Output the (x, y) coordinate of the center of the cell containing the given text.  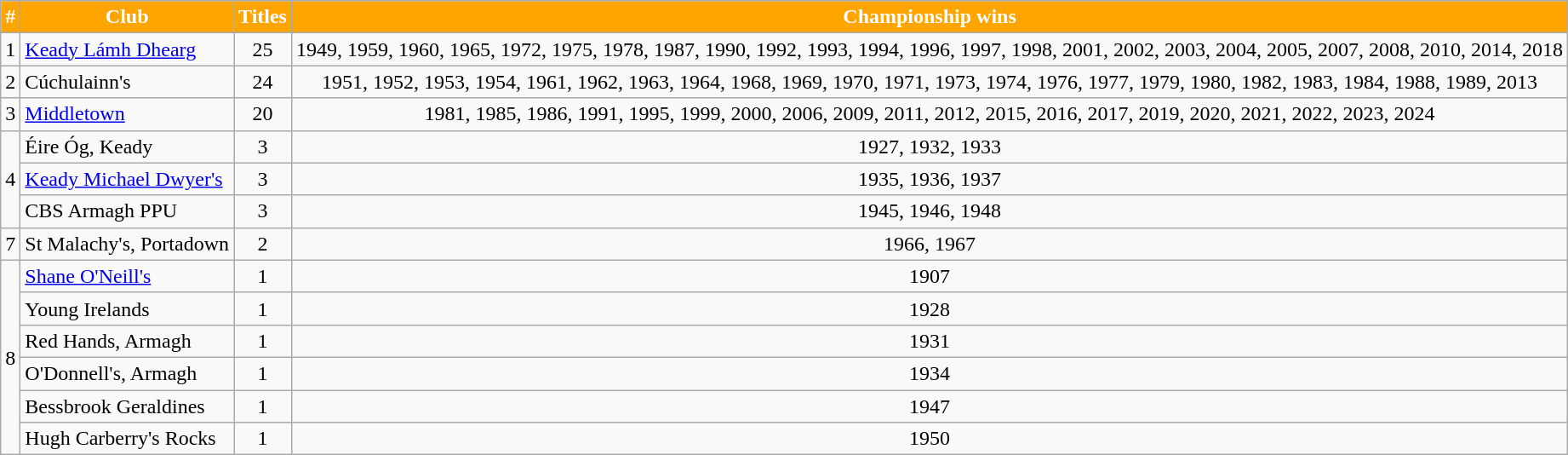
1947 (930, 406)
Hugh Carberry's Rocks (128, 439)
Championship wins (930, 17)
Éire Óg, Keady (128, 147)
Bessbrook Geraldines (128, 406)
1927, 1932, 1933 (930, 147)
7 (10, 244)
CBS Armagh PPU (128, 211)
Club (128, 17)
20 (263, 114)
# (10, 17)
Red Hands, Armagh (128, 341)
1950 (930, 439)
1981, 1985, 1986, 1991, 1995, 1999, 2000, 2006, 2009, 2011, 2012, 2015, 2016, 2017, 2019, 2020, 2021, 2022, 2023, 2024 (930, 114)
Keady Lámh Dhearg (128, 49)
25 (263, 49)
1966, 1967 (930, 244)
St Malachy's, Portadown (128, 244)
1935, 1936, 1937 (930, 179)
Shane O'Neill's (128, 276)
1928 (930, 308)
Keady Michael Dwyer's (128, 179)
O'Donnell's, Armagh (128, 373)
1951, 1952, 1953, 1954, 1961, 1962, 1963, 1964, 1968, 1969, 1970, 1971, 1973, 1974, 1976, 1977, 1979, 1980, 1982, 1983, 1984, 1988, 1989, 2013 (930, 82)
1931 (930, 341)
4 (10, 179)
1934 (930, 373)
Cúchulainn's (128, 82)
1907 (930, 276)
Young Irelands (128, 308)
1945, 1946, 1948 (930, 211)
Titles (263, 17)
1949, 1959, 1960, 1965, 1972, 1975, 1978, 1987, 1990, 1992, 1993, 1994, 1996, 1997, 1998, 2001, 2002, 2003, 2004, 2005, 2007, 2008, 2010, 2014, 2018 (930, 49)
24 (263, 82)
Middletown (128, 114)
8 (10, 357)
